Capture the cell that displays the provided text and extract its (x, y) central coordinate. 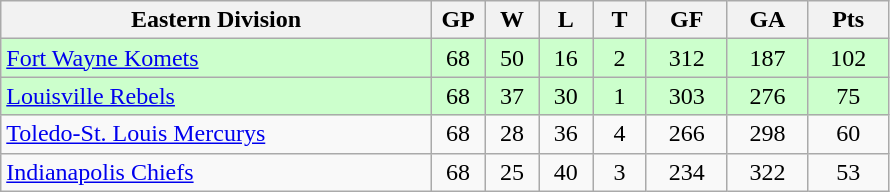
2 (620, 58)
322 (768, 172)
GA (768, 20)
234 (686, 172)
28 (512, 134)
Indianapolis Chiefs (216, 172)
GP (458, 20)
16 (566, 58)
Pts (848, 20)
Louisville Rebels (216, 96)
T (620, 20)
3 (620, 172)
Fort Wayne Komets (216, 58)
36 (566, 134)
1 (620, 96)
266 (686, 134)
Eastern Division (216, 20)
Toledo-St. Louis Mercurys (216, 134)
30 (566, 96)
187 (768, 58)
25 (512, 172)
312 (686, 58)
303 (686, 96)
75 (848, 96)
40 (566, 172)
W (512, 20)
L (566, 20)
298 (768, 134)
53 (848, 172)
GF (686, 20)
50 (512, 58)
4 (620, 134)
37 (512, 96)
60 (848, 134)
102 (848, 58)
276 (768, 96)
